Detect which cell encompasses the target text, then output its (X, Y) center coordinate. 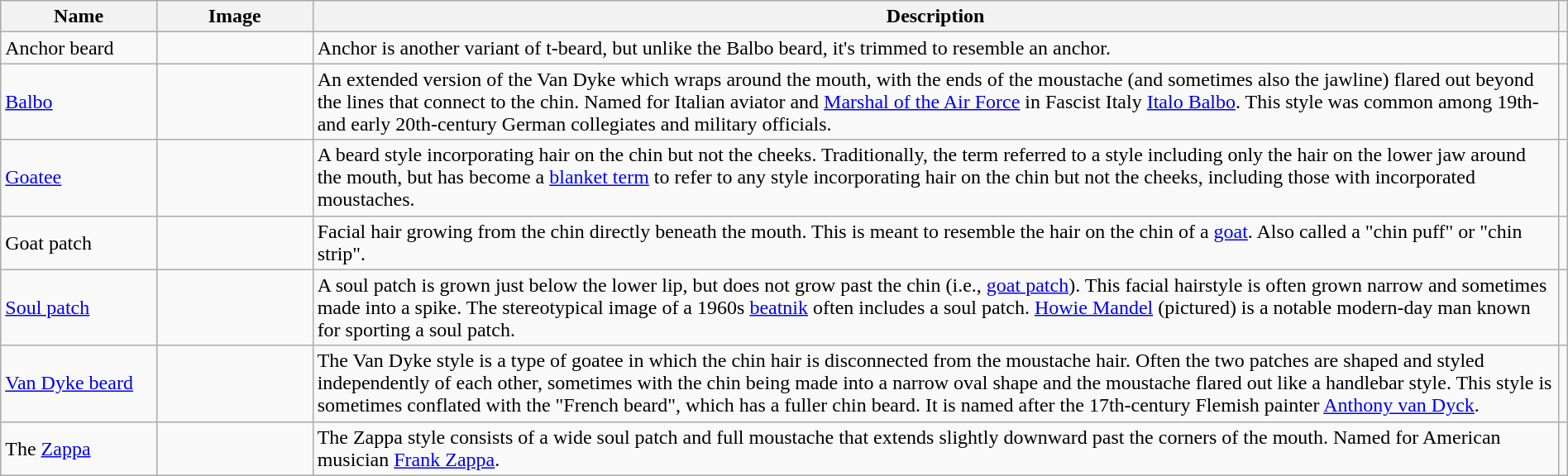
Balbo (79, 102)
Name (79, 17)
Anchor is another variant of t-beard, but unlike the Balbo beard, it's trimmed to resemble an anchor. (935, 48)
Description (935, 17)
Goatee (79, 178)
Soul patch (79, 307)
Anchor beard (79, 48)
Van Dyke beard (79, 383)
Goat patch (79, 243)
Image (235, 17)
The Zappa (79, 448)
